Return the (X, Y) coordinate for the center point of the cell that contains the specified text.  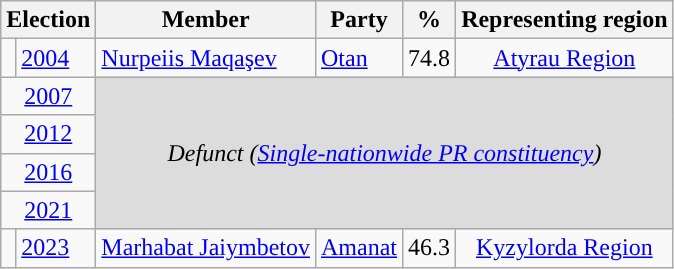
2012 (48, 134)
Atyrau Region (565, 58)
2021 (48, 210)
2016 (48, 172)
Marhabat Jaiymbetov (206, 248)
Kyzylorda Region (565, 248)
Otan (358, 58)
Representing region (565, 20)
2023 (56, 248)
2007 (48, 96)
Party (358, 20)
Amanat (358, 248)
46.3 (430, 248)
Election (48, 20)
Member (206, 20)
74.8 (430, 58)
Nurpeiis Maqaşev (206, 58)
Defunct (Single-nationwide PR constituency) (384, 153)
2004 (56, 58)
% (430, 20)
